Return the (x, y) coordinate for the center point of the cell that contains the specified text.  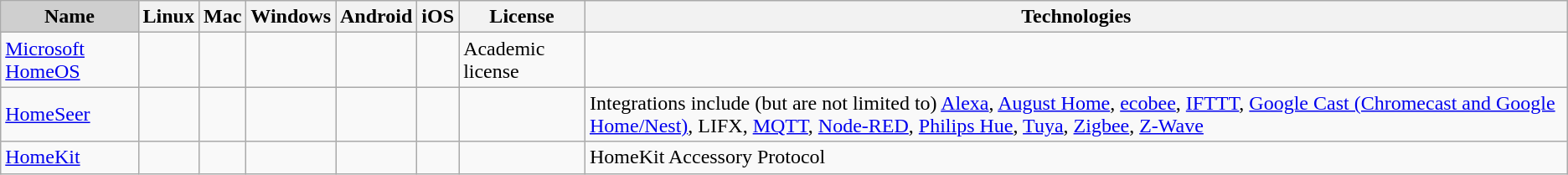
Name (70, 17)
HomeKit Accessory Protocol (1075, 157)
Linux (168, 17)
Microsoft HomeOS (70, 60)
HomeKit (70, 157)
iOS (438, 17)
Windows (291, 17)
Academic license (523, 60)
License (523, 17)
Technologies (1075, 17)
Mac (222, 17)
Android (375, 17)
HomeSeer (70, 114)
